Output the [X, Y] coordinate of the center of the cell containing the given text.  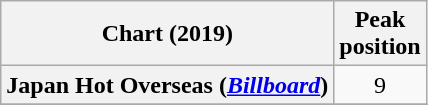
Chart (2019) [168, 34]
Peakposition [380, 34]
Japan Hot Overseas (Billboard) [168, 85]
9 [380, 85]
